Locate the cell with the specified text and output its [x, y] center coordinate. 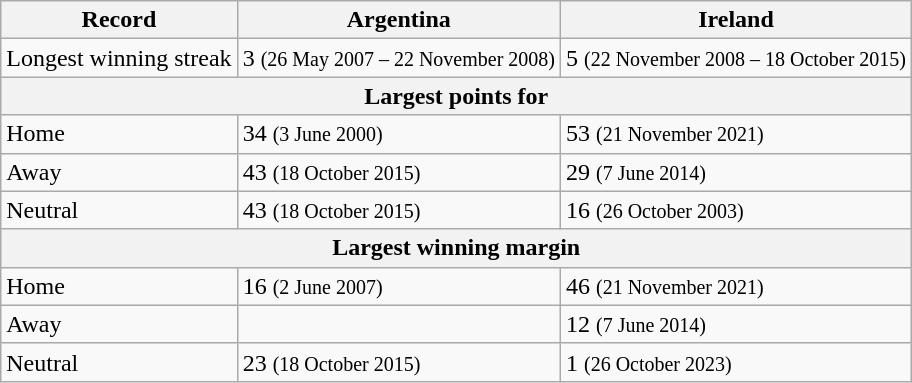
Argentina [398, 20]
29 (7 June 2014) [736, 172]
16 (2 June 2007) [398, 286]
23 (18 October 2015) [398, 362]
5 (22 November 2008 – 18 October 2015) [736, 58]
Record [119, 20]
3 (26 May 2007 – 22 November 2008) [398, 58]
46 (21 November 2021) [736, 286]
53 (21 November 2021) [736, 134]
34 (3 June 2000) [398, 134]
1 (26 October 2023) [736, 362]
Largest winning margin [456, 248]
Ireland [736, 20]
Longest winning streak [119, 58]
16 (26 October 2003) [736, 210]
12 (7 June 2014) [736, 324]
Largest points for [456, 96]
